For the text-containing cell, return its midpoint in [X, Y] coordinate format. 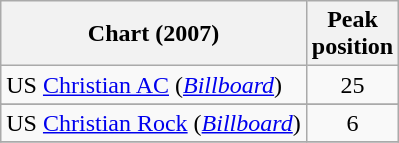
6 [352, 123]
US Christian Rock (Billboard) [154, 123]
Chart (2007) [154, 34]
US Christian AC (Billboard) [154, 85]
Peak position [352, 34]
25 [352, 85]
